Return [x, y] of the center of cell containing provided text 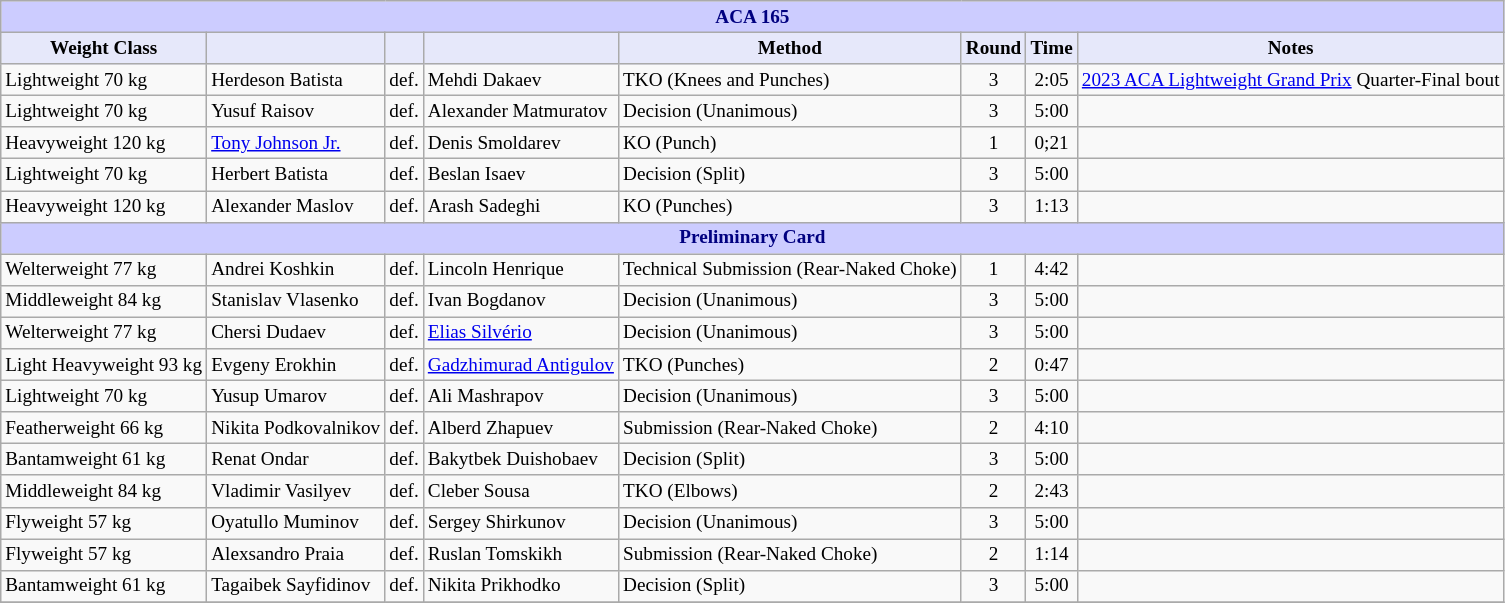
Herbert Batista [296, 175]
Nikita Prikhodko [520, 586]
Alberd Zhapuev [520, 428]
4:42 [1052, 270]
Bakytbek Duishobaev [520, 460]
Alexsandro Praia [296, 554]
Renat Ondar [296, 460]
2:43 [1052, 491]
Nikita Podkovalnikov [296, 428]
Ivan Bogdanov [520, 301]
Gadzhimurad Antigulov [520, 365]
Lincoln Henrique [520, 270]
Elias Silvério [520, 333]
KO (Punches) [790, 206]
Technical Submission (Rear-Naked Choke) [790, 270]
Arash Sadeghi [520, 206]
Beslan Isaev [520, 175]
Herdeson Batista [296, 80]
Cleber Sousa [520, 491]
Mehdi Dakaev [520, 80]
Andrei Koshkin [296, 270]
Yusup Umarov [296, 396]
Tagaibek Sayfidinov [296, 586]
0;21 [1052, 143]
Method [790, 48]
TKO (Elbows) [790, 491]
Alexander Maslov [296, 206]
Oyatullo Muminov [296, 523]
ACA 165 [752, 17]
2023 ACA Lightweight Grand Prix Quarter-Final bout [1290, 80]
Light Heavyweight 93 kg [104, 365]
Stanislav Vlasenko [296, 301]
Denis Smoldarev [520, 143]
Tony Johnson Jr. [296, 143]
2:05 [1052, 80]
Chersi Dudaev [296, 333]
KO (Punch) [790, 143]
0:47 [1052, 365]
1:14 [1052, 554]
Evgeny Erokhin [296, 365]
Featherweight 66 kg [104, 428]
Weight Class [104, 48]
TKO (Punches) [790, 365]
Yusuf Raisov [296, 111]
Ali Mashrapov [520, 396]
Sergey Shirkunov [520, 523]
Vladimir Vasilyev [296, 491]
1:13 [1052, 206]
Preliminary Card [752, 238]
Notes [1290, 48]
4:10 [1052, 428]
Time [1052, 48]
Ruslan Tomskikh [520, 554]
Round [994, 48]
Alexander Matmuratov [520, 111]
TKO (Knees and Punches) [790, 80]
